Provide the (X, Y) coordinate of the cell's center where the given text is located.  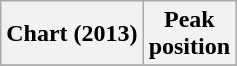
Chart (2013) (72, 34)
Peakposition (189, 34)
